Return [X, Y] of the center of cell containing provided text 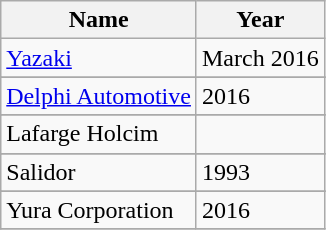
Yura Corporation [99, 210]
Salidor [99, 172]
1993 [260, 172]
Yazaki [99, 58]
Year [260, 20]
March 2016 [260, 58]
Name [99, 20]
Lafarge Holcim [99, 134]
Delphi Automotive [99, 96]
